Search for the cell housing the specified text and yield its [x, y] center coordinate. 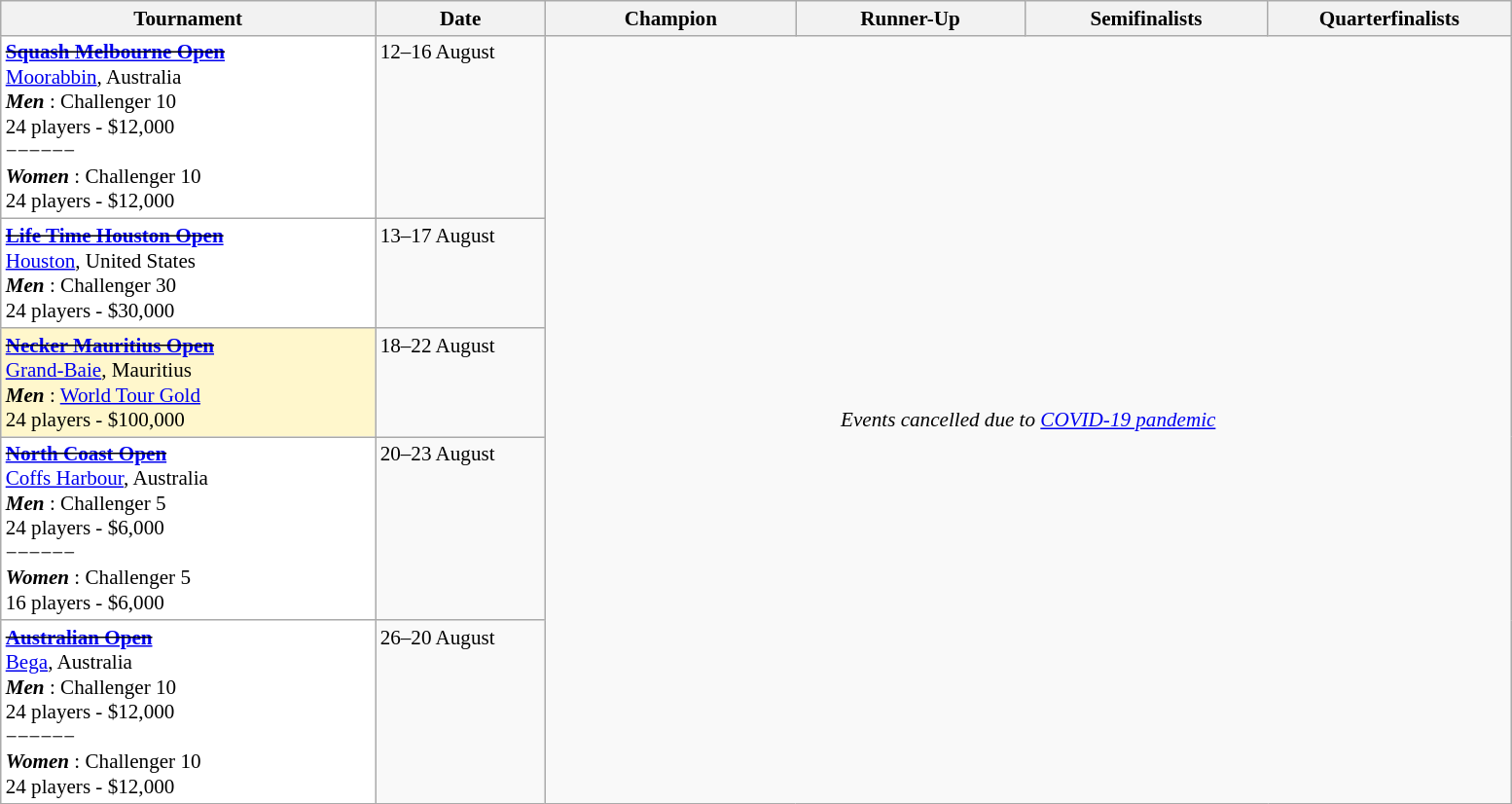
Runner-Up [911, 18]
North Coast Open Coffs Harbour, Australia Men : Challenger 524 players - $6,000−−−−−− Women : Challenger 516 players - $6,000 [189, 529]
Necker Mauritius Open Grand-Baie, Mauritius Men : World Tour Gold24 players - $100,000 [189, 383]
Tournament [189, 18]
13–17 August [461, 274]
20–23 August [461, 529]
Squash Melbourne Open Moorabbin, Australia Men : Challenger 1024 players - $12,000−−−−−− Women : Challenger 1024 players - $12,000 [189, 127]
Quarterfinalists [1389, 18]
12–16 August [461, 127]
Life Time Houston Open Houston, United States Men : Challenger 3024 players - $30,000 [189, 274]
Australian Open Bega, Australia Men : Challenger 1024 players - $12,000−−−−−− Women : Challenger 1024 players - $12,000 [189, 712]
18–22 August [461, 383]
Date [461, 18]
Semifinalists [1146, 18]
Events cancelled due to COVID-19 pandemic [1028, 419]
Champion [671, 18]
26–20 August [461, 712]
